For the text-containing cell, return its midpoint in [x, y] coordinate format. 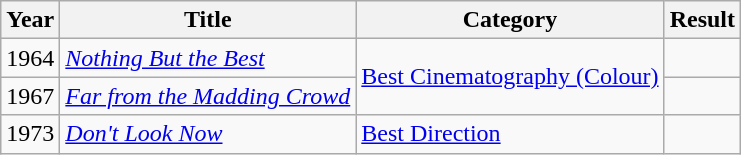
Title [208, 20]
Best Cinematography (Colour) [510, 77]
Far from the Madding Crowd [208, 96]
Best Direction [510, 134]
Don't Look Now [208, 134]
Year [30, 20]
1964 [30, 58]
1973 [30, 134]
Result [702, 20]
Nothing But the Best [208, 58]
1967 [30, 96]
Category [510, 20]
